Provide the (x, y) coordinate of the cell's center where the given text is located.  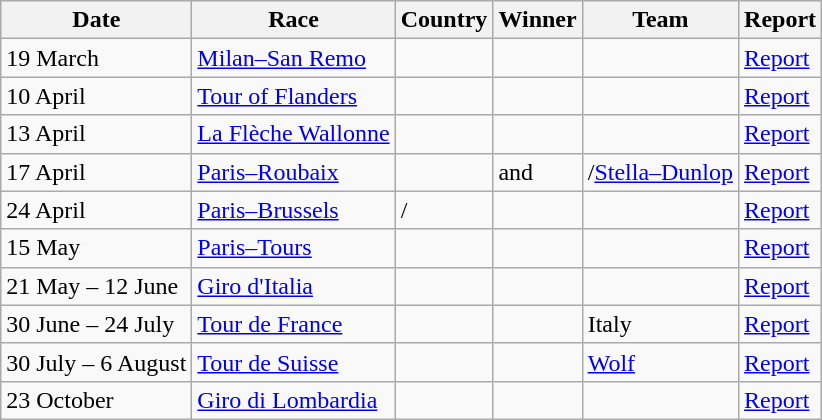
15 May (96, 248)
Race (294, 20)
23 October (96, 400)
Tour de Suisse (294, 362)
Date (96, 20)
Country (444, 20)
Giro di Lombardia (294, 400)
Giro d'Italia (294, 286)
30 July – 6 August (96, 362)
Tour of Flanders (294, 96)
Winner (538, 20)
Paris–Roubaix (294, 172)
13 April (96, 134)
17 April (96, 172)
Team (660, 20)
10 April (96, 96)
La Flèche Wallonne (294, 134)
30 June – 24 July (96, 324)
Paris–Tours (294, 248)
/Stella–Dunlop (660, 172)
Paris–Brussels (294, 210)
21 May – 12 June (96, 286)
Milan–San Remo (294, 58)
Italy (660, 324)
19 March (96, 58)
24 April (96, 210)
Wolf (660, 362)
Tour de France (294, 324)
and (538, 172)
/ (444, 210)
